Return the [X, Y] coordinate for the center point of the cell that contains the specified text.  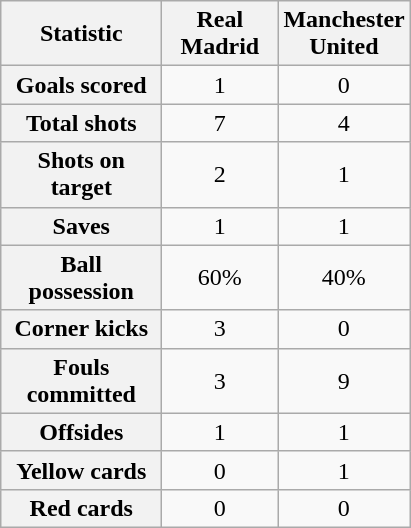
Total shots [82, 123]
9 [344, 380]
7 [220, 123]
Shots on target [82, 174]
Red cards [82, 508]
Statistic [82, 34]
Yellow cards [82, 470]
40% [344, 278]
60% [220, 278]
Manchester United [344, 34]
Ball possession [82, 278]
Offsides [82, 432]
4 [344, 123]
2 [220, 174]
Saves [82, 226]
Goals scored [82, 85]
Real Madrid [220, 34]
Fouls committed [82, 380]
Corner kicks [82, 329]
